Extract the (X, Y) coordinate from the center of the cell holding the provided text.  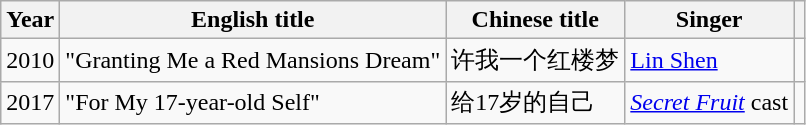
2017 (30, 102)
Year (30, 20)
Lin Shen (710, 60)
Secret Fruit cast (710, 102)
给17岁的自己 (536, 102)
"For My 17-year-old Self" (253, 102)
Chinese title (536, 20)
"Granting Me a Red Mansions Dream" (253, 60)
2010 (30, 60)
Singer (710, 20)
English title (253, 20)
许我一个红楼梦 (536, 60)
